Locate the cell with the specified text and output its [x, y] center coordinate. 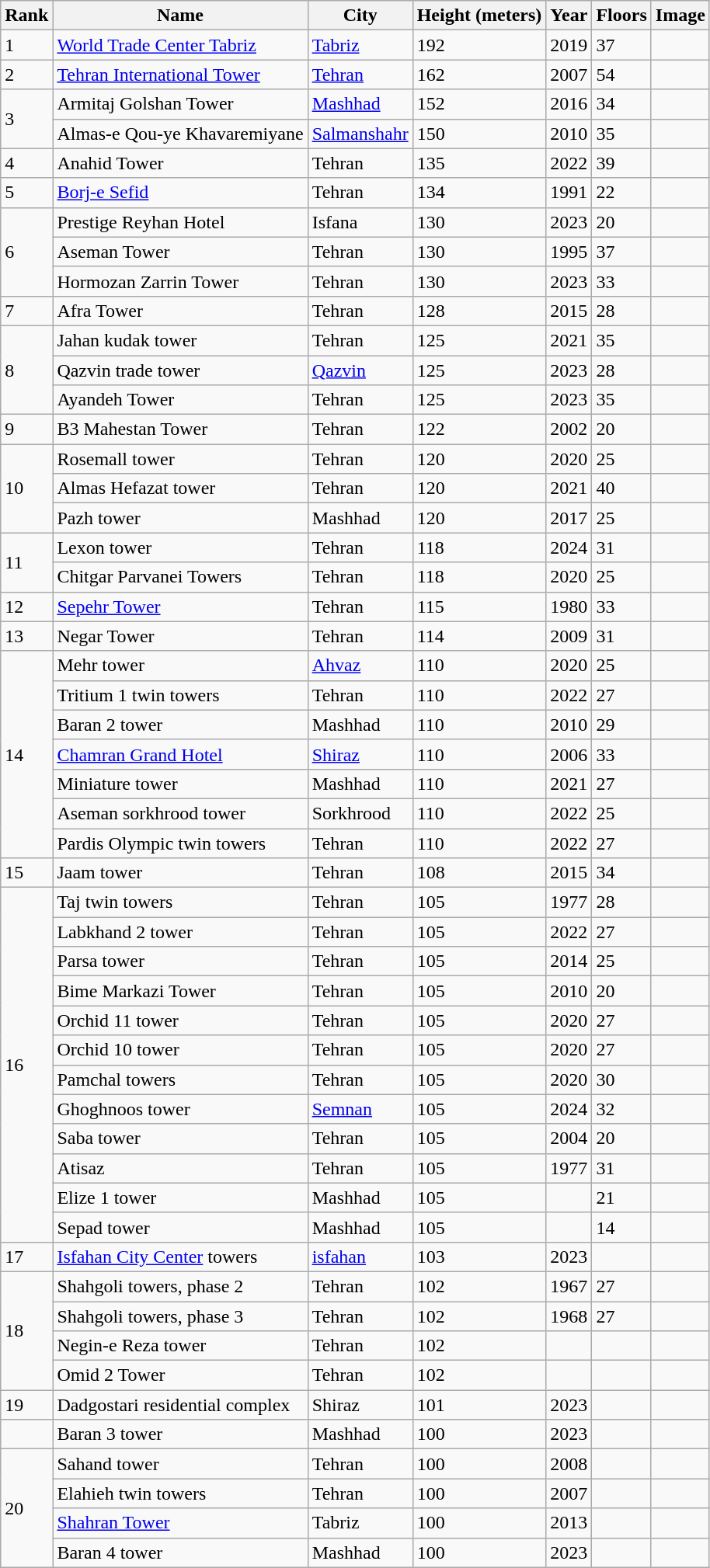
Sepad tower [180, 1227]
115 [479, 607]
1968 [569, 1316]
18 [26, 1330]
Chitgar Parvanei Towers [180, 577]
Name [180, 16]
Height (meters) [479, 16]
Ahvaz [360, 666]
Orchid 11 tower [180, 1020]
11 [26, 562]
40 [621, 488]
39 [621, 163]
Elahieh twin towers [180, 1493]
150 [479, 134]
Shahgoli towers, phase 3 [180, 1316]
1 [26, 45]
15 [26, 873]
17 [26, 1257]
2009 [569, 636]
22 [621, 193]
32 [621, 1109]
122 [479, 429]
135 [479, 163]
Floors [621, 16]
Aseman Tower [180, 252]
Labkhand 2 tower [180, 932]
134 [479, 193]
Pardis Olympic twin towers [180, 843]
Semnan [360, 1109]
21 [621, 1198]
162 [479, 75]
2014 [569, 961]
isfahan [360, 1257]
Mehr tower [180, 666]
12 [26, 607]
19 [26, 1405]
Chamran Grand Hotel [180, 754]
Year [569, 16]
192 [479, 45]
103 [479, 1257]
Qazvin trade tower [180, 370]
2004 [569, 1139]
Isfana [360, 222]
114 [479, 636]
Negar Tower [180, 636]
1980 [569, 607]
Isfahan City Center towers [180, 1257]
Omid 2 Tower [180, 1375]
Image [680, 16]
2 [26, 75]
4 [26, 163]
Prestige Reyhan Hotel [180, 222]
2013 [569, 1523]
8 [26, 370]
Baran 2 tower [180, 725]
2002 [569, 429]
Miniature tower [180, 784]
30 [621, 1080]
Almas Hefazat tower [180, 488]
54 [621, 75]
Qazvin [360, 370]
Jaam tower [180, 873]
2008 [569, 1464]
2006 [569, 754]
Parsa tower [180, 961]
Borj-e Sefid [180, 193]
Sorkhrood [360, 813]
1995 [569, 252]
Rank [26, 16]
Dadgostari residential complex [180, 1405]
Sahand tower [180, 1464]
29 [621, 725]
Tehran International Tower [180, 75]
Ayandeh Tower [180, 400]
Pamchal towers [180, 1080]
Hormozan Zarrin Tower [180, 281]
16 [26, 1066]
Salmanshahr [360, 134]
B3 Mahestan Tower [180, 429]
Jahan kudak tower [180, 340]
Taj twin towers [180, 902]
10 [26, 488]
128 [479, 311]
City [360, 16]
Baran 3 tower [180, 1434]
Ghoghnoos tower [180, 1109]
Afra Tower [180, 311]
5 [26, 193]
13 [26, 636]
7 [26, 311]
Bime Markazi Tower [180, 991]
Rosemall tower [180, 459]
152 [479, 104]
Almas-e Qou-ye Khavaremiyane [180, 134]
1967 [569, 1286]
101 [479, 1405]
Shahgoli towers, phase 2 [180, 1286]
Atisaz [180, 1168]
Negin-e Reza tower [180, 1346]
Orchid 10 tower [180, 1050]
Baran 4 tower [180, 1552]
1991 [569, 193]
9 [26, 429]
World Trade Center Tabriz [180, 45]
2019 [569, 45]
3 [26, 119]
Pazh tower [180, 518]
108 [479, 873]
6 [26, 252]
Anahid Tower [180, 163]
Sepehr Tower [180, 607]
2016 [569, 104]
Tritium 1 twin towers [180, 695]
Elize 1 tower [180, 1198]
Armitaj Golshan Tower [180, 104]
Saba tower [180, 1139]
Shahran Tower [180, 1523]
Lexon tower [180, 548]
Aseman sorkhrood tower [180, 813]
2017 [569, 518]
